Return [X, Y] of the center of cell containing provided text 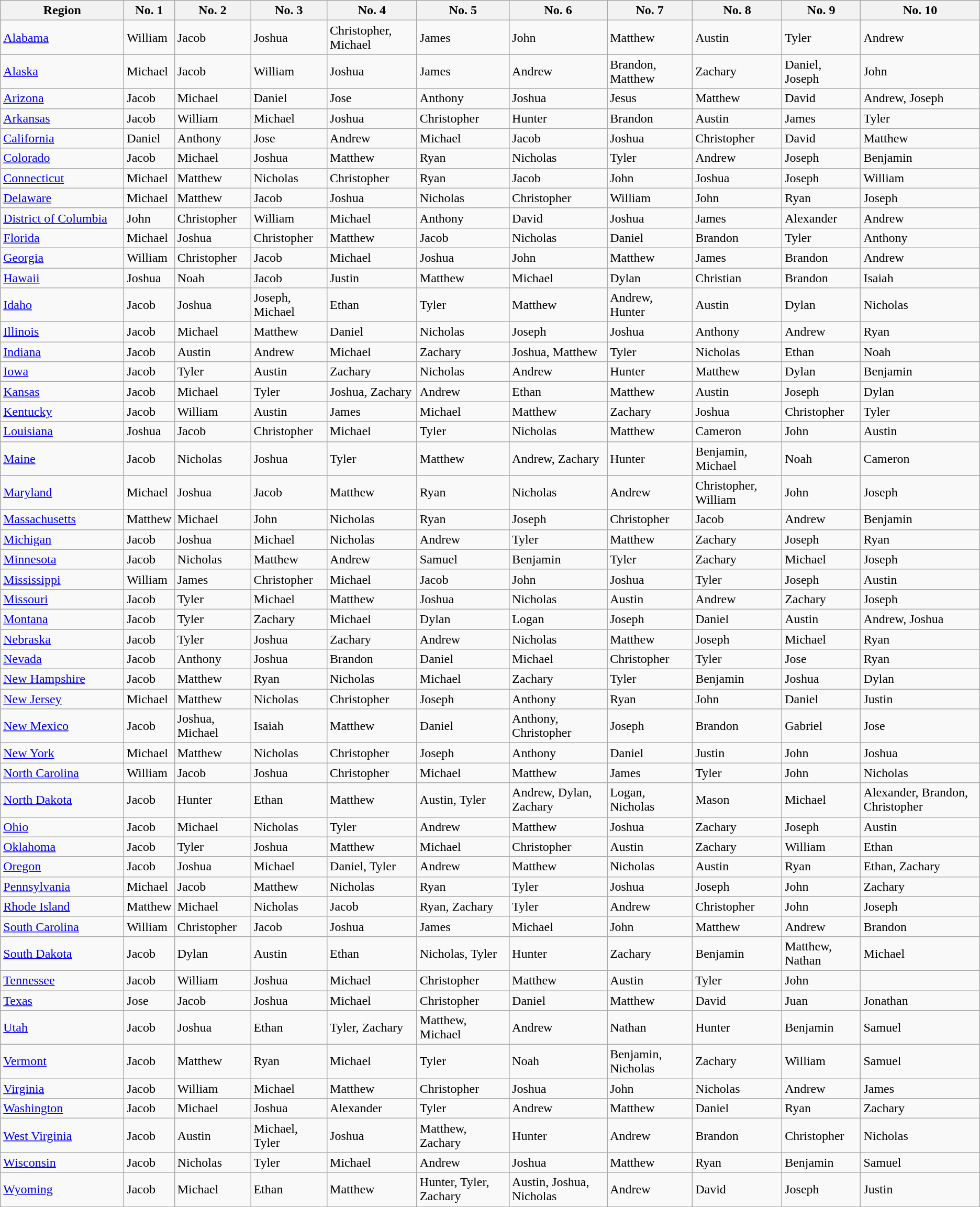
No. 2 [213, 10]
Louisiana [62, 431]
Kentucky [62, 412]
New York [62, 753]
Michigan [62, 539]
Delaware [62, 198]
No. 8 [737, 10]
Utah [62, 1027]
Wyoming [62, 1190]
Hawaii [62, 278]
Illinois [62, 332]
Andrew, Zachary [558, 459]
Anthony, Christopher [558, 726]
North Dakota [62, 800]
Jesus [650, 98]
Austin, Tyler [463, 800]
Kansas [62, 392]
No. 5 [463, 10]
Tyler, Zachary [372, 1027]
Jonathan [920, 1001]
Oregon [62, 867]
Ethan, Zachary [920, 867]
Austin, Joshua, Nicholas [558, 1190]
Pennsylvania [62, 887]
Benjamin, Michael [737, 459]
Vermont [62, 1062]
Andrew, Joseph [920, 98]
Nebraska [62, 639]
Alexander, Brandon, Christopher [920, 800]
Rhode Island [62, 906]
Mason [737, 800]
No. 6 [558, 10]
Brandon, Matthew [650, 71]
Region [62, 10]
Idaho [62, 305]
Christopher, William [737, 492]
No. 1 [149, 10]
Nicholas, Tyler [463, 953]
Matthew, Zachary [463, 1135]
No. 9 [821, 10]
Michael, Tyler [289, 1135]
Maryland [62, 492]
Daniel, Joseph [821, 71]
Connecticut [62, 178]
Washington [62, 1109]
Gabriel [821, 726]
Alabama [62, 38]
Nathan [650, 1027]
New Jersey [62, 699]
Minnesota [62, 559]
Joseph, Michael [289, 305]
Wisconsin [62, 1162]
Ohio [62, 827]
Mississippi [62, 579]
Nevada [62, 659]
Logan [558, 619]
Ryan, Zachary [463, 906]
Florida [62, 238]
California [62, 138]
New Mexico [62, 726]
New Hampshire [62, 679]
Texas [62, 1001]
Benjamin, Nicholas [650, 1062]
Logan, Nicholas [650, 800]
North Carolina [62, 773]
Alaska [62, 71]
No. 7 [650, 10]
Daniel, Tyler [372, 867]
South Dakota [62, 953]
Juan [821, 1001]
Montana [62, 619]
Arkansas [62, 118]
Andrew, Joshua [920, 619]
Matthew, Nathan [821, 953]
South Carolina [62, 926]
Joshua, Zachary [372, 392]
Andrew, Dylan, Zachary [558, 800]
Arizona [62, 98]
Maine [62, 459]
Virginia [62, 1089]
Christopher, Michael [372, 38]
Missouri [62, 599]
Colorado [62, 158]
Christian [737, 278]
Oklahoma [62, 847]
Joshua, Matthew [558, 352]
Tennessee [62, 980]
No. 4 [372, 10]
Georgia [62, 258]
Joshua, Michael [213, 726]
Hunter, Tyler, Zachary [463, 1190]
No. 3 [289, 10]
Iowa [62, 372]
Andrew, Hunter [650, 305]
Matthew, Michael [463, 1027]
District of Columbia [62, 218]
West Virginia [62, 1135]
Indiana [62, 352]
No. 10 [920, 10]
Massachusetts [62, 519]
